Extract the [x, y] coordinate from the center of the cell holding the provided text.  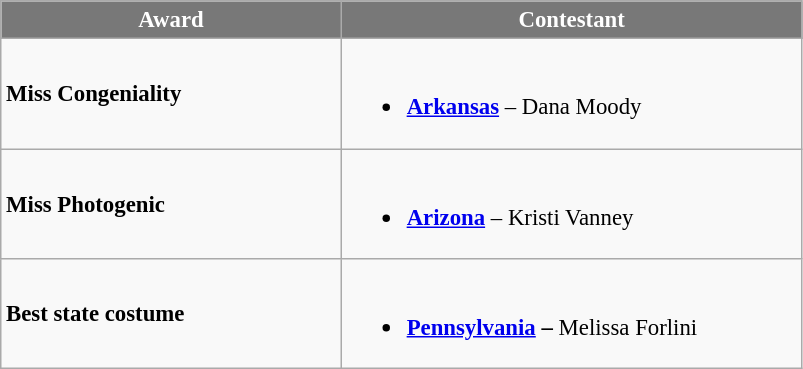
Best state costume [172, 314]
Contestant [572, 20]
Arizona – Kristi Vanney [572, 204]
Award [172, 20]
Arkansas – Dana Moody [572, 94]
Miss Congeniality [172, 94]
Miss Photogenic [172, 204]
Pennsylvania – Melissa Forlini [572, 314]
